Determine the (x, y) coordinate at the center of the cell enclosing the given text.  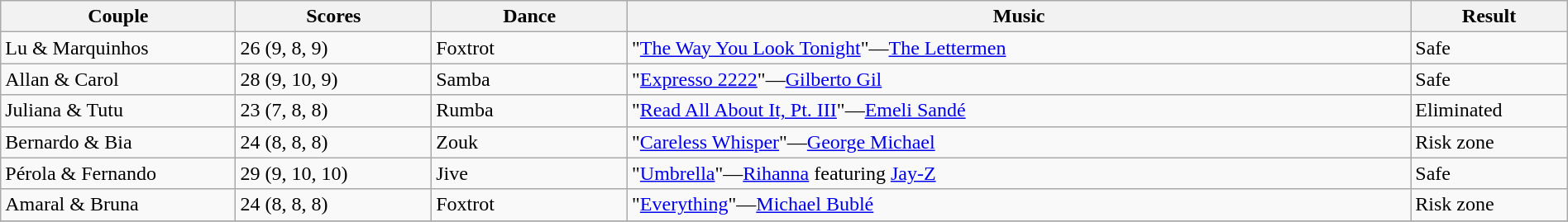
Couple (118, 17)
Amaral & Bruna (118, 205)
Zouk (529, 142)
Allan & Carol (118, 79)
Music (1019, 17)
Juliana & Tutu (118, 111)
Scores (334, 17)
Pérola & Fernando (118, 173)
Lu & Marquinhos (118, 48)
"Expresso 2222"—Gilberto Gil (1019, 79)
"Umbrella"—Rihanna featuring Jay-Z (1019, 173)
"Careless Whisper"—George Michael (1019, 142)
28 (9, 10, 9) (334, 79)
23 (7, 8, 8) (334, 111)
Jive (529, 173)
Result (1489, 17)
Eliminated (1489, 111)
"The Way You Look Tonight"—The Lettermen (1019, 48)
29 (9, 10, 10) (334, 173)
Dance (529, 17)
Samba (529, 79)
Rumba (529, 111)
"Everything"—Michael Bublé (1019, 205)
26 (9, 8, 9) (334, 48)
Bernardo & Bia (118, 142)
"Read All About It, Pt. III"—Emeli Sandé (1019, 111)
